For the text-containing cell, return its midpoint in (X, Y) coordinate format. 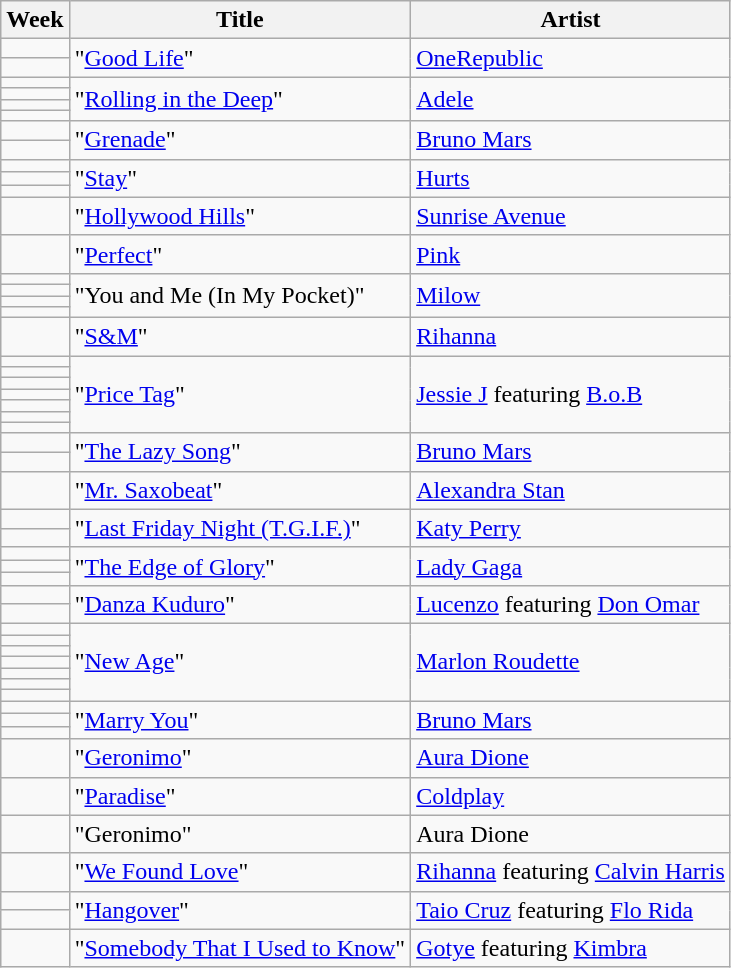
Lady Gaga (571, 566)
Katy Perry (571, 528)
Alexandra Stan (571, 490)
Milow (571, 295)
"Danza Kuduro" (240, 604)
Lucenzo featuring Don Omar (571, 604)
Gotye featuring Kimbra (571, 948)
"We Found Love" (240, 872)
Marlon Roudette (571, 662)
"Hangover" (240, 910)
"New Age" (240, 662)
"Grenade" (240, 140)
"Good Life" (240, 58)
Rihanna featuring Calvin Harris (571, 872)
Sunrise Avenue (571, 216)
Title (240, 20)
"Marry You" (240, 720)
Artist (571, 20)
"The Lazy Song" (240, 452)
"Mr. Saxobeat" (240, 490)
"Price Tag" (240, 394)
"Hollywood Hills" (240, 216)
"You and Me (In My Pocket)" (240, 295)
"Somebody That I Used to Know" (240, 948)
"Last Friday Night (T.G.I.F.)" (240, 528)
Pink (571, 254)
Week (35, 20)
OneRepublic (571, 58)
"Perfect" (240, 254)
Coldplay (571, 796)
Jessie J featuring B.o.B (571, 394)
"Rolling in the Deep" (240, 99)
"Paradise" (240, 796)
"The Edge of Glory" (240, 566)
Hurts (571, 178)
"Stay" (240, 178)
Adele (571, 99)
Rihanna (571, 337)
"S&M" (240, 337)
Taio Cruz featuring Flo Rida (571, 910)
